From the cell containing the given text, extract its center point as (X, Y) coordinate. 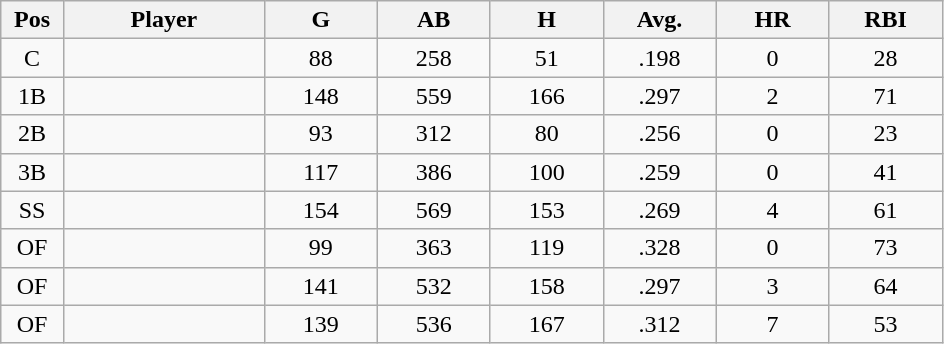
RBI (886, 20)
532 (434, 286)
73 (886, 248)
148 (320, 96)
2B (32, 134)
Avg. (660, 20)
154 (320, 210)
117 (320, 172)
H (546, 20)
.198 (660, 58)
167 (546, 324)
536 (434, 324)
Pos (32, 20)
SS (32, 210)
.328 (660, 248)
61 (886, 210)
80 (546, 134)
158 (546, 286)
28 (886, 58)
100 (546, 172)
258 (434, 58)
23 (886, 134)
386 (434, 172)
G (320, 20)
41 (886, 172)
.269 (660, 210)
139 (320, 324)
7 (772, 324)
312 (434, 134)
3B (32, 172)
.312 (660, 324)
166 (546, 96)
2 (772, 96)
C (32, 58)
51 (546, 58)
153 (546, 210)
53 (886, 324)
559 (434, 96)
569 (434, 210)
363 (434, 248)
4 (772, 210)
.256 (660, 134)
.259 (660, 172)
141 (320, 286)
Player (164, 20)
3 (772, 286)
AB (434, 20)
99 (320, 248)
88 (320, 58)
93 (320, 134)
1B (32, 96)
HR (772, 20)
119 (546, 248)
71 (886, 96)
64 (886, 286)
